Locate the cell with the specified text and output its [x, y] center coordinate. 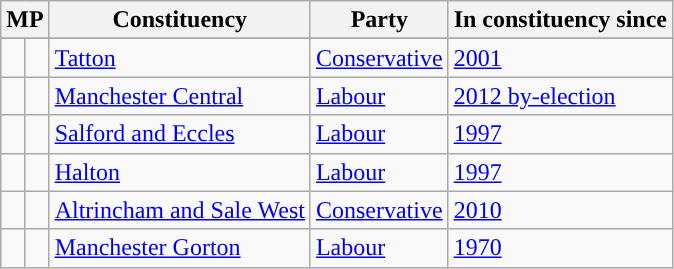
Halton [180, 172]
1970 [560, 248]
2012 by-election [560, 96]
2010 [560, 210]
Salford and Eccles [180, 134]
Altrincham and Sale West [180, 210]
2001 [560, 58]
Constituency [180, 20]
MP [25, 20]
In constituency since [560, 20]
Tatton [180, 58]
Party [379, 20]
Manchester Gorton [180, 248]
Manchester Central [180, 96]
